For the text-containing cell, return its midpoint in [x, y] coordinate format. 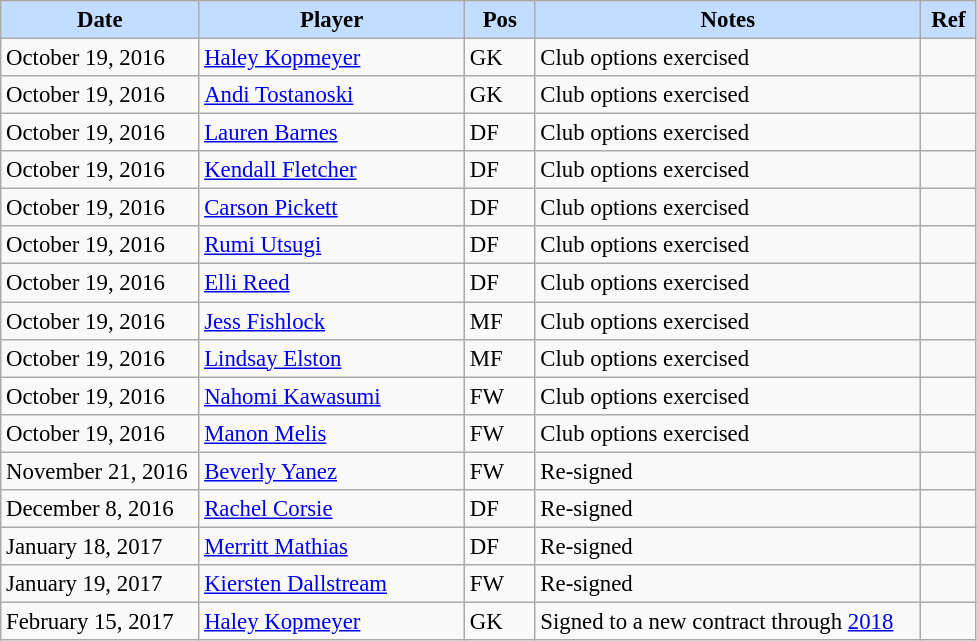
Rachel Corsie [332, 509]
Signed to a new contract through 2018 [728, 621]
Jess Fishlock [332, 321]
Pos [500, 20]
Ref [949, 20]
Lindsay Elston [332, 358]
Lauren Barnes [332, 133]
Notes [728, 20]
December 8, 2016 [100, 509]
January 18, 2017 [100, 546]
Player [332, 20]
February 15, 2017 [100, 621]
Andi Tostanoski [332, 95]
January 19, 2017 [100, 584]
Manon Melis [332, 433]
Elli Reed [332, 283]
Merritt Mathias [332, 546]
Kendall Fletcher [332, 170]
Rumi Utsugi [332, 245]
November 21, 2016 [100, 471]
Carson Pickett [332, 208]
Kiersten Dallstream [332, 584]
Nahomi Kawasumi [332, 396]
Beverly Yanez [332, 471]
Date [100, 20]
